From the cell containing the given text, extract its center point as [X, Y] coordinate. 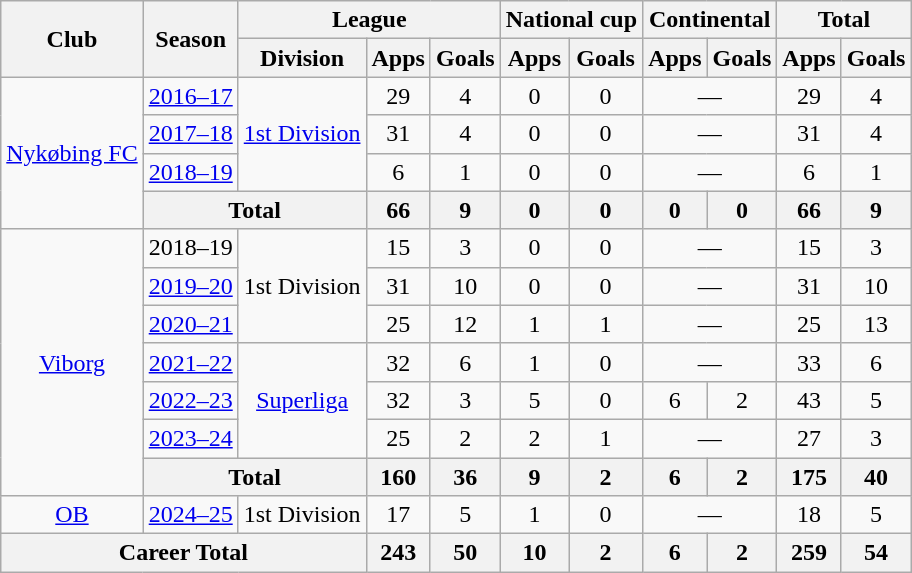
Season [190, 39]
2016–17 [190, 96]
43 [809, 400]
2022–23 [190, 400]
12 [465, 324]
54 [876, 553]
Career Total [184, 553]
50 [465, 553]
OB [72, 515]
243 [398, 553]
2019–20 [190, 286]
Nykøbing FC [72, 153]
Division [302, 58]
13 [876, 324]
2017–18 [190, 134]
League [369, 20]
259 [809, 553]
2020–21 [190, 324]
33 [809, 362]
160 [398, 477]
Club [72, 39]
17 [398, 515]
Viborg [72, 362]
40 [876, 477]
2021–22 [190, 362]
Continental [710, 20]
18 [809, 515]
Superliga [302, 400]
National cup [571, 20]
175 [809, 477]
2024–25 [190, 515]
2023–24 [190, 438]
36 [465, 477]
27 [809, 438]
